Extract the (x, y) coordinate from the center of the cell holding the provided text.  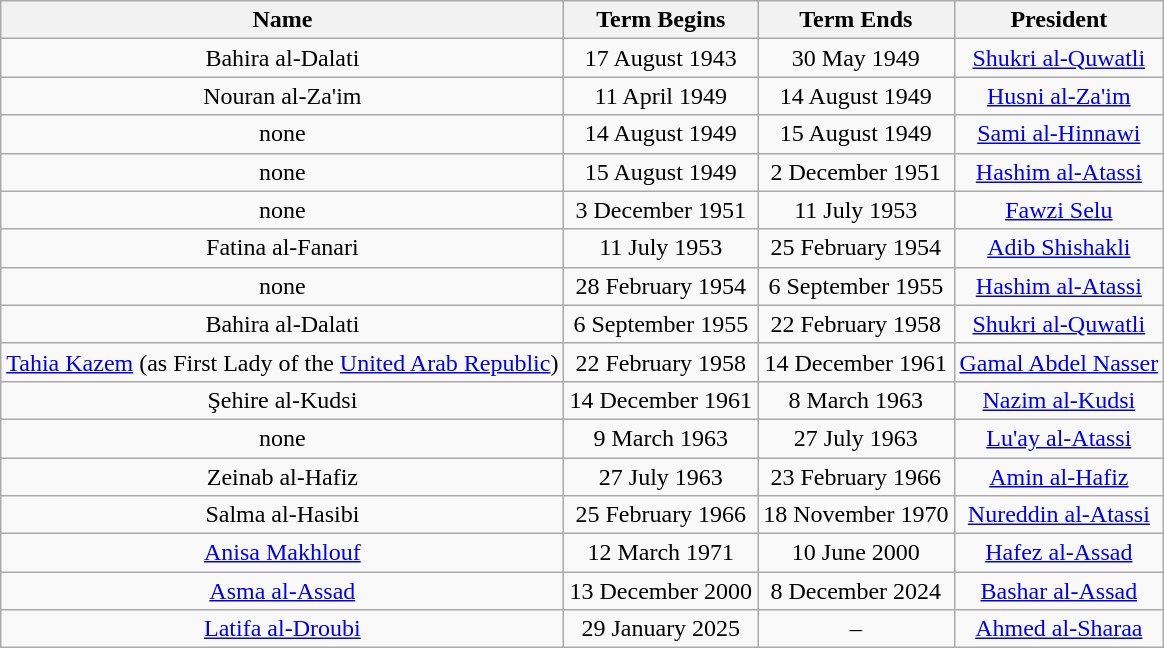
3 December 1951 (661, 210)
25 February 1954 (856, 248)
Amin al-Hafiz (1059, 477)
Husni al-Za'im (1059, 96)
2 December 1951 (856, 172)
Name (282, 20)
Anisa Makhlouf (282, 553)
Lu'ay al-Atassi (1059, 438)
– (856, 629)
Nazim al-Kudsi (1059, 400)
Asma al-Assad (282, 591)
Sami al-Hinnawi (1059, 134)
Fawzi Selu (1059, 210)
17 August 1943 (661, 58)
Latifa al-Droubi (282, 629)
Bashar al-Assad (1059, 591)
Salma al-Hasibi (282, 515)
9 March 1963 (661, 438)
8 March 1963 (856, 400)
29 January 2025 (661, 629)
12 March 1971 (661, 553)
President (1059, 20)
Tahia Kazem (as First Lady of the United Arab Republic) (282, 362)
25 February 1966 (661, 515)
11 April 1949 (661, 96)
Şehire al-Kudsi (282, 400)
Ahmed al-Sharaa (1059, 629)
23 February 1966 (856, 477)
10 June 2000 (856, 553)
Nureddin al-Atassi (1059, 515)
Fatina al-Fanari (282, 248)
Zeinab al-Hafiz (282, 477)
Gamal Abdel Nasser (1059, 362)
13 December 2000 (661, 591)
Hafez al-Assad (1059, 553)
Nouran al-Za'im (282, 96)
30 May 1949 (856, 58)
28 February 1954 (661, 286)
18 November 1970 (856, 515)
Adib Shishakli (1059, 248)
Term Begins (661, 20)
8 December 2024 (856, 591)
Term Ends (856, 20)
